For the text-containing cell, return its midpoint in (X, Y) coordinate format. 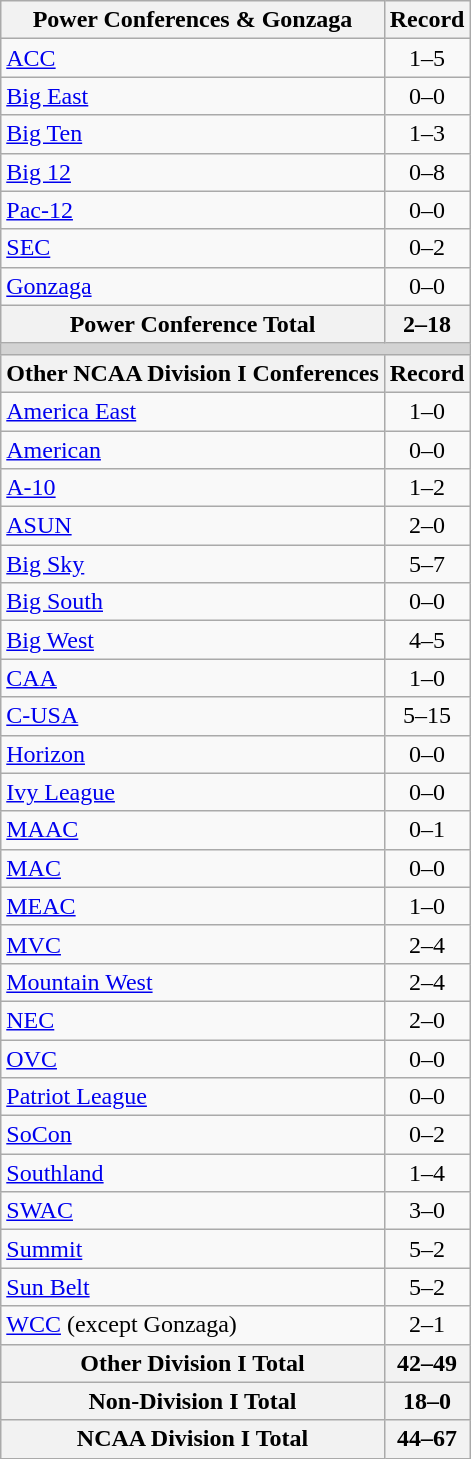
5–7 (427, 564)
NEC (193, 1020)
Other Division I Total (193, 1363)
SWAC (193, 1211)
0–8 (427, 172)
Big East (193, 96)
2–1 (427, 1325)
Big 12 (193, 172)
44–67 (427, 1439)
OVC (193, 1059)
MAC (193, 868)
Power Conference Total (193, 324)
CAA (193, 678)
Mountain West (193, 982)
American (193, 449)
ACC (193, 58)
ASUN (193, 526)
Gonzaga (193, 286)
2–18 (427, 324)
WCC (except Gonzaga) (193, 1325)
18–0 (427, 1401)
Horizon (193, 754)
A-10 (193, 488)
Big Ten (193, 134)
1–3 (427, 134)
5–15 (427, 716)
America East (193, 411)
1–5 (427, 58)
SoCon (193, 1135)
42–49 (427, 1363)
Ivy League (193, 792)
Summit (193, 1249)
Big South (193, 602)
Power Conferences & Gonzaga (193, 20)
Other NCAA Division I Conferences (193, 373)
4–5 (427, 640)
MEAC (193, 906)
Sun Belt (193, 1287)
1–4 (427, 1173)
Big Sky (193, 564)
MVC (193, 944)
Patriot League (193, 1097)
SEC (193, 248)
1–2 (427, 488)
0–1 (427, 830)
3–0 (427, 1211)
MAAC (193, 830)
Southland (193, 1173)
Pac-12 (193, 210)
Non-Division I Total (193, 1401)
Big West (193, 640)
NCAA Division I Total (193, 1439)
C-USA (193, 716)
